Output the [X, Y] coordinate of the center of the cell containing the given text.  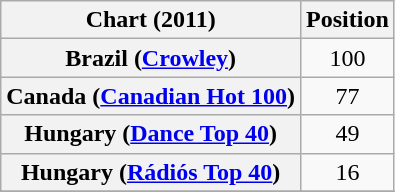
Position [348, 20]
Hungary (Rádiós Top 40) [151, 172]
Brazil (Crowley) [151, 58]
Hungary (Dance Top 40) [151, 134]
Canada (Canadian Hot 100) [151, 96]
16 [348, 172]
Chart (2011) [151, 20]
100 [348, 58]
77 [348, 96]
49 [348, 134]
